For the text-containing cell, return its midpoint in [x, y] coordinate format. 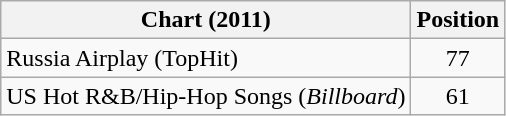
Russia Airplay (TopHit) [206, 58]
Chart (2011) [206, 20]
77 [458, 58]
Position [458, 20]
61 [458, 96]
US Hot R&B/Hip-Hop Songs (Billboard) [206, 96]
